Capture the cell that displays the provided text and extract its (X, Y) central coordinate. 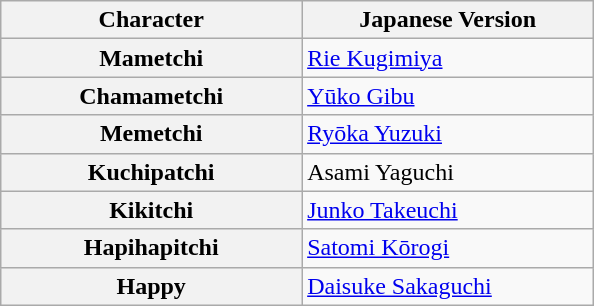
Ryōka Yuzuki (448, 134)
Yūko Gibu (448, 96)
Daisuke Sakaguchi (448, 286)
Kuchipatchi (152, 172)
Chamametchi (152, 96)
Character (152, 20)
Hapihapitchi (152, 248)
Rie Kugimiya (448, 58)
Asami Yaguchi (448, 172)
Junko Takeuchi (448, 210)
Happy (152, 286)
Satomi Kōrogi (448, 248)
Memetchi (152, 134)
Japanese Version (448, 20)
Mametchi (152, 58)
Kikitchi (152, 210)
